Locate the cell with the specified text and output its [X, Y] center coordinate. 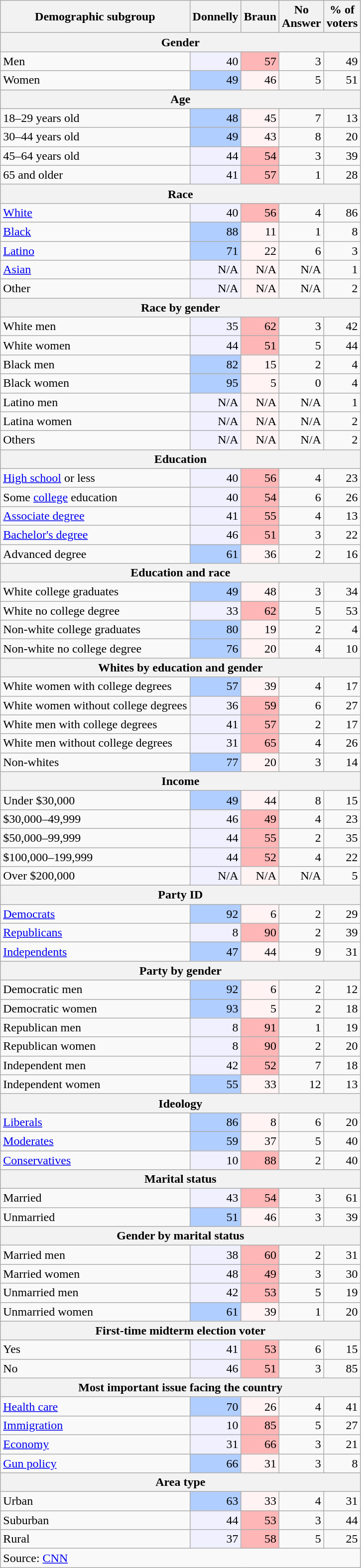
Braun [260, 17]
Gender by marital status [180, 1236]
Other [95, 289]
Non-whites [95, 762]
76 [215, 649]
% ofvoters [342, 17]
White no college degree [95, 611]
Advanced degree [95, 554]
Republican women [95, 1046]
Black men [95, 364]
Area type [180, 1482]
Democratic men [95, 990]
Independents [95, 952]
18–29 years old [95, 118]
45 [260, 118]
Men [95, 61]
Black [95, 231]
Age [180, 99]
Some college education [95, 497]
30 [342, 1274]
Ideology [180, 1103]
Economy [95, 1444]
Income [180, 781]
25 [342, 1539]
Unmarried men [95, 1293]
Marital status [180, 1179]
9 [302, 952]
Most important issue facing the country [180, 1387]
Republicans [95, 933]
White men with college degrees [95, 724]
NoAnswer [302, 17]
Race [180, 194]
Democrats [95, 914]
34 [342, 592]
Source: CNN [180, 1558]
80 [215, 630]
$30,000–49,999 [95, 819]
45–64 years old [95, 156]
Democratic women [95, 1008]
Gun policy [95, 1463]
Independent men [95, 1065]
Party by gender [180, 971]
21 [342, 1444]
Suburban [95, 1520]
Bachelor's degree [95, 535]
White women with college degrees [95, 686]
Black women [95, 383]
Non-white college graduates [95, 630]
Race by gender [180, 308]
91 [260, 1027]
Education and race [180, 573]
30–44 years old [95, 137]
Immigration [95, 1425]
60 [260, 1255]
38 [215, 1255]
Latino [95, 250]
Asian [95, 270]
Independent women [95, 1084]
White women [95, 345]
Others [95, 440]
Conservatives [95, 1160]
58 [260, 1539]
White men [95, 327]
65 [260, 743]
Urban [95, 1501]
Associate degree [95, 516]
82 [215, 364]
Donnelly [215, 17]
White college graduates [95, 592]
Latino men [95, 402]
Unmarried women [95, 1312]
Yes [95, 1349]
93 [215, 1008]
70 [215, 1406]
$100,000–199,999 [95, 857]
Education [180, 459]
0 [302, 383]
Gender [180, 42]
77 [215, 762]
14 [342, 762]
Non-white no college degree [95, 649]
Liberals [95, 1122]
95 [215, 383]
Whites by education and gender [180, 668]
White women without college degrees [95, 705]
White [95, 213]
11 [260, 231]
Unmarried [95, 1217]
Demographic subgroup [95, 17]
Republican men [95, 1027]
63 [215, 1501]
47 [215, 952]
White men without college degrees [95, 743]
Women [95, 80]
Moderates [95, 1141]
71 [215, 250]
65 and older [95, 175]
Under $30,000 [95, 800]
No [95, 1368]
$50,000–99,999 [95, 838]
29 [342, 914]
Health care [95, 1406]
Party ID [180, 895]
28 [342, 175]
Over $200,000 [95, 876]
First-time midterm election voter [180, 1331]
16 [342, 554]
High school or less [95, 478]
Married [95, 1198]
Latina women [95, 421]
Married women [95, 1274]
Rural [95, 1539]
Married men [95, 1255]
